Return the [x, y] coordinate for the center point of the cell that contains the specified text.  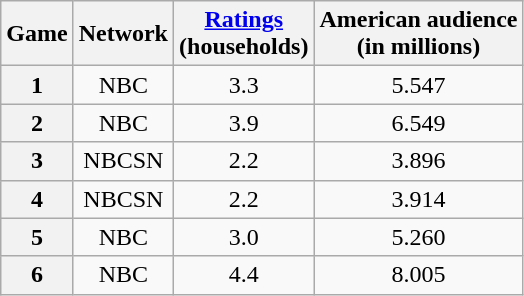
4 [37, 199]
3 [37, 161]
5.547 [418, 85]
3.3 [244, 85]
2 [37, 123]
4.4 [244, 275]
8.005 [418, 275]
Game [37, 34]
Ratings(households) [244, 34]
3.9 [244, 123]
3.896 [418, 161]
3.914 [418, 199]
1 [37, 85]
5.260 [418, 237]
6 [37, 275]
5 [37, 237]
3.0 [244, 237]
American audience(in millions) [418, 34]
6.549 [418, 123]
Network [123, 34]
